Return [X, Y] of the center of cell containing provided text 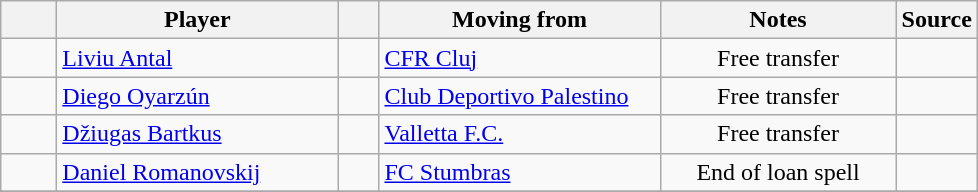
Club Deportivo Palestino [520, 96]
Source [936, 20]
CFR Cluj [520, 58]
Liviu Antal [198, 58]
Džiugas Bartkus [198, 134]
FC Stumbras [520, 172]
Valletta F.C. [520, 134]
Notes [778, 20]
Daniel Romanovskij [198, 172]
End of loan spell [778, 172]
Moving from [520, 20]
Player [198, 20]
Diego Oyarzún [198, 96]
